Determine the (X, Y) coordinate at the center of the cell enclosing the given text.  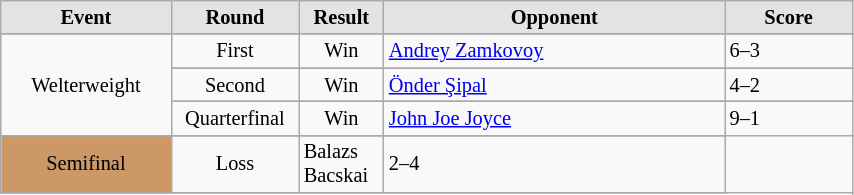
Semifinal (86, 164)
Result (342, 17)
Event (86, 17)
4–2 (789, 85)
9–1 (789, 118)
Quarterfinal (235, 118)
First (235, 51)
Second (235, 85)
Score (789, 17)
Loss (235, 164)
2–4 (554, 164)
John Joe Joyce (554, 118)
6–3 (789, 51)
Opponent (554, 17)
Round (235, 17)
Welterweight (86, 84)
Balazs Bacskai (342, 164)
Önder Şipal (554, 85)
Andrey Zamkovoy (554, 51)
